Locate the cell with the specified text and output its [x, y] center coordinate. 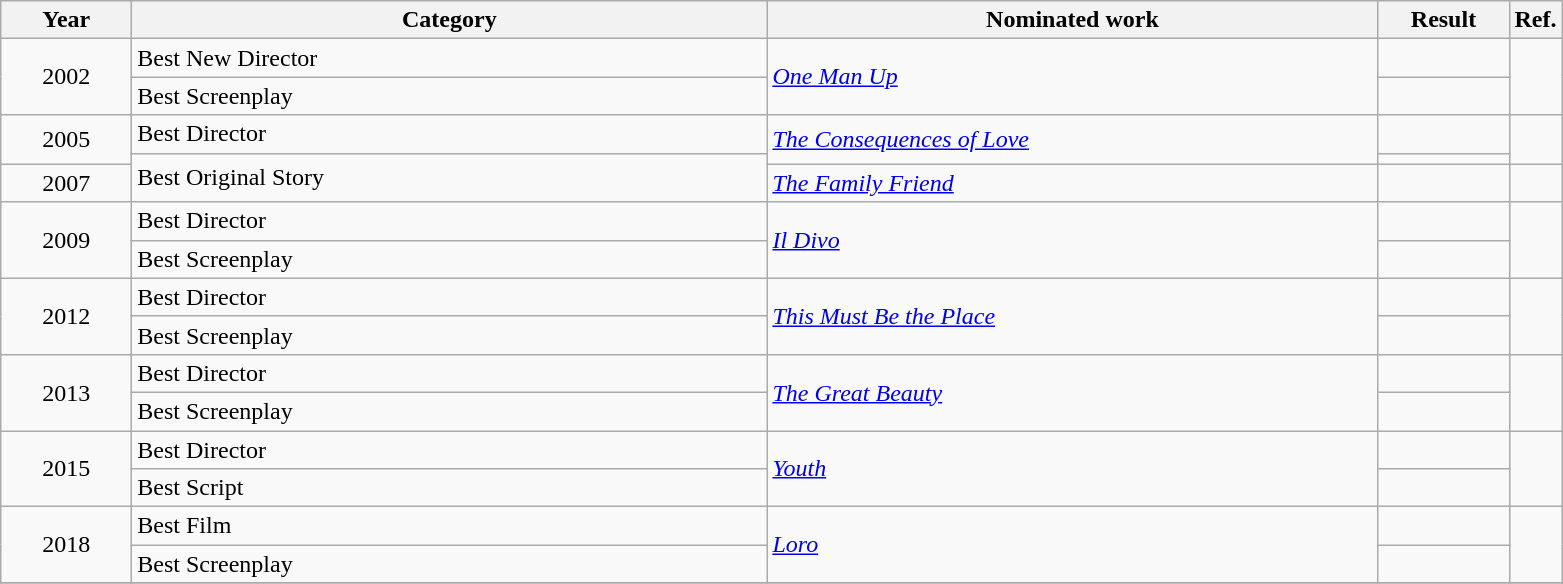
One Man Up [1072, 77]
Il Divo [1072, 240]
2005 [66, 140]
2007 [66, 183]
2002 [66, 77]
Loro [1072, 545]
The Consequences of Love [1072, 140]
Nominated work [1072, 20]
This Must Be the Place [1072, 316]
2013 [66, 392]
Best Film [450, 526]
The Great Beauty [1072, 392]
Best Original Story [450, 178]
Ref. [1536, 20]
2018 [66, 545]
Best New Director [450, 58]
The Family Friend [1072, 183]
Result [1444, 20]
2009 [66, 240]
2012 [66, 316]
Youth [1072, 468]
Best Script [450, 488]
Year [66, 20]
2015 [66, 468]
Category [450, 20]
